Output the (x, y) coordinate of the center of the cell containing the given text.  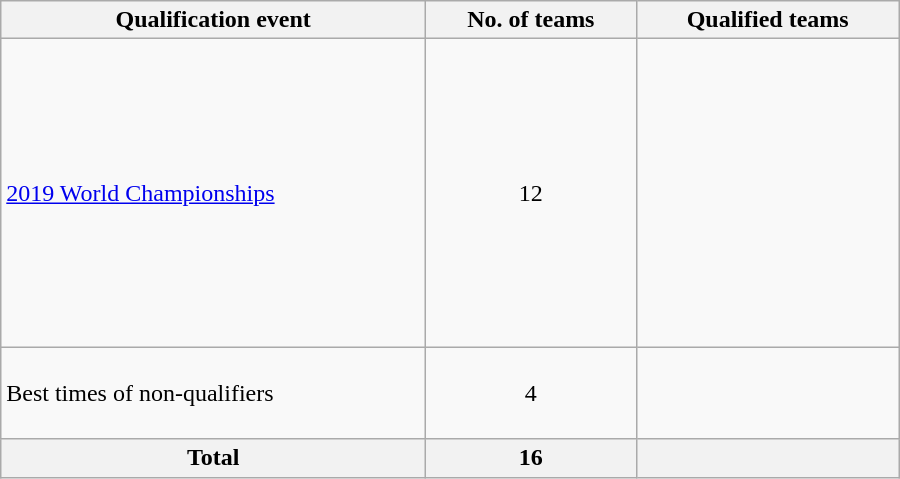
Total (214, 458)
Qualification event (214, 20)
16 (531, 458)
No. of teams (531, 20)
12 (531, 193)
4 (531, 393)
Best times of non-qualifiers (214, 393)
2019 World Championships (214, 193)
Qualified teams (768, 20)
